Locate the cell with the specified text and output its (X, Y) center coordinate. 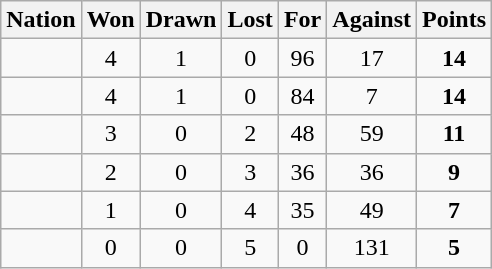
96 (302, 58)
Won (110, 20)
Against (372, 20)
17 (372, 58)
59 (372, 134)
84 (302, 96)
9 (454, 172)
131 (372, 248)
35 (302, 210)
Points (454, 20)
Drawn (181, 20)
11 (454, 134)
Nation (41, 20)
48 (302, 134)
49 (372, 210)
For (302, 20)
Lost (250, 20)
